Provide the [x, y] coordinate of the cell's center where the given text is located.  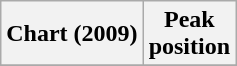
Peakposition [189, 34]
Chart (2009) [72, 34]
